Capture the cell that displays the provided text and extract its [x, y] central coordinate. 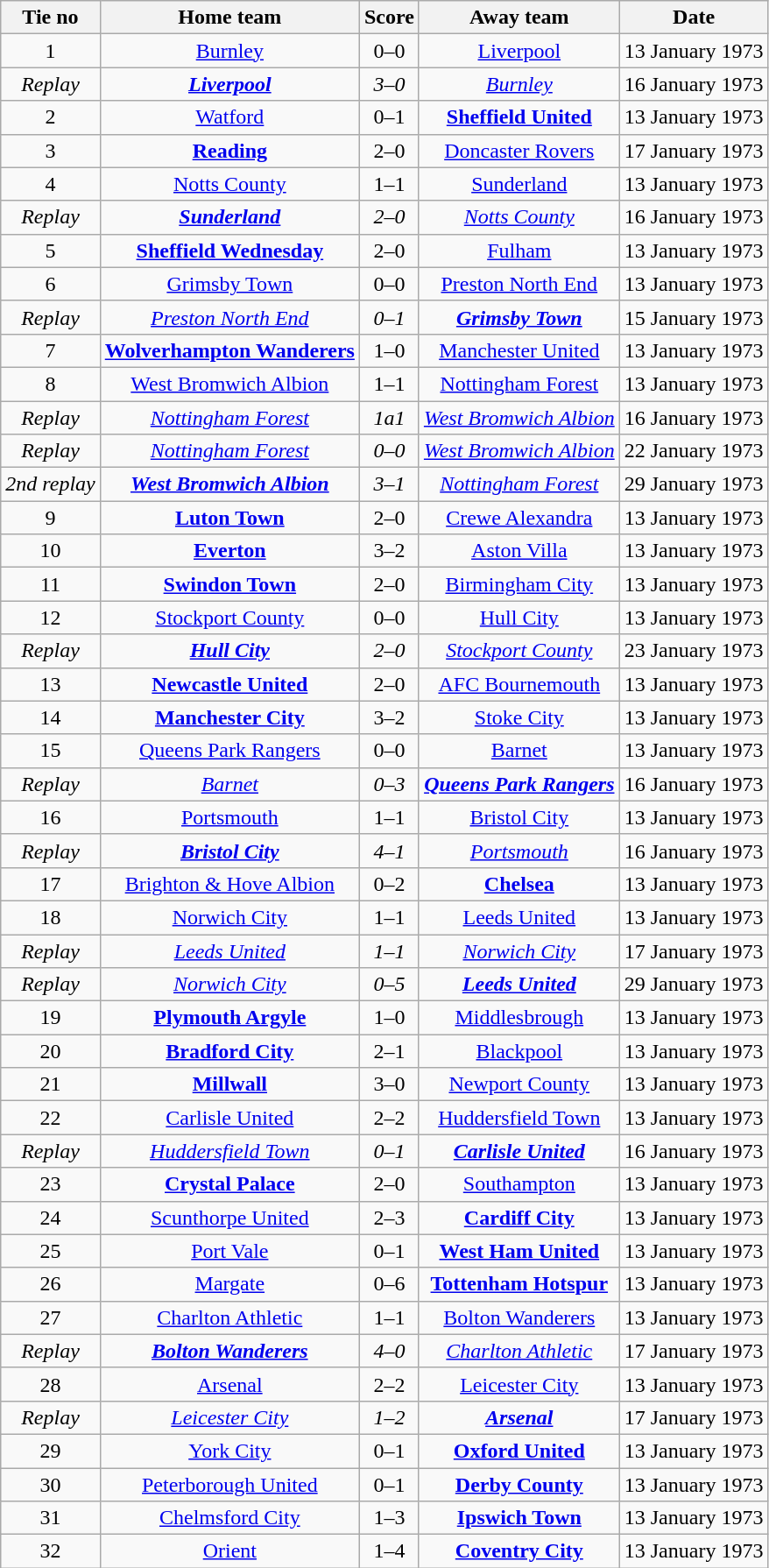
4 [51, 184]
21 [51, 1084]
AFC Bournemouth [519, 684]
Manchester United [519, 350]
Date [694, 18]
2 [51, 117]
24 [51, 1218]
Ipswich Town [519, 1518]
23 January 1973 [694, 651]
Newport County [519, 1084]
1–4 [389, 1551]
Score [389, 18]
Derby County [519, 1485]
4–0 [389, 1351]
3–1 [389, 484]
Newcastle United [229, 684]
1 [51, 51]
Middlesbrough [519, 1018]
17 [51, 884]
Sheffield United [519, 117]
7 [51, 350]
Margate [229, 1284]
Away team [519, 18]
Blackpool [519, 1051]
0–3 [389, 784]
0–2 [389, 884]
2–3 [389, 1218]
4–1 [389, 851]
1a1 [389, 418]
Chelmsford City [229, 1518]
0–5 [389, 985]
14 [51, 717]
26 [51, 1284]
16 [51, 817]
15 [51, 751]
Oxford United [519, 1451]
10 [51, 551]
Stoke City [519, 717]
Chelsea [519, 884]
Coventry City [519, 1551]
Tie no [51, 18]
3 [51, 151]
Tottenham Hotspur [519, 1284]
2–1 [389, 1051]
5 [51, 251]
Bradford City [229, 1051]
Wolverhampton Wanderers [229, 350]
Plymouth Argyle [229, 1018]
Port Vale [229, 1251]
20 [51, 1051]
6 [51, 284]
Cardiff City [519, 1218]
Crystal Palace [229, 1184]
Sheffield Wednesday [229, 251]
27 [51, 1317]
11 [51, 584]
23 [51, 1184]
30 [51, 1485]
13 [51, 684]
West Ham United [519, 1251]
Doncaster Rovers [519, 151]
Crewe Alexandra [519, 518]
Scunthorpe United [229, 1218]
Millwall [229, 1084]
32 [51, 1551]
Orient [229, 1551]
1–2 [389, 1417]
18 [51, 917]
Luton Town [229, 518]
31 [51, 1518]
Birmingham City [519, 584]
9 [51, 518]
29 [51, 1451]
8 [51, 384]
Reading [229, 151]
22 January 1973 [694, 451]
Peterborough United [229, 1485]
25 [51, 1251]
Aston Villa [519, 551]
Manchester City [229, 717]
0–6 [389, 1284]
York City [229, 1451]
Home team [229, 18]
22 [51, 1118]
Everton [229, 551]
28 [51, 1384]
12 [51, 618]
Fulham [519, 251]
Swindon Town [229, 584]
Southampton [519, 1184]
19 [51, 1018]
Brighton & Hove Albion [229, 884]
2nd replay [51, 484]
15 January 1973 [694, 317]
Watford [229, 117]
1–3 [389, 1518]
